Locate the cell with the specified text and output its [x, y] center coordinate. 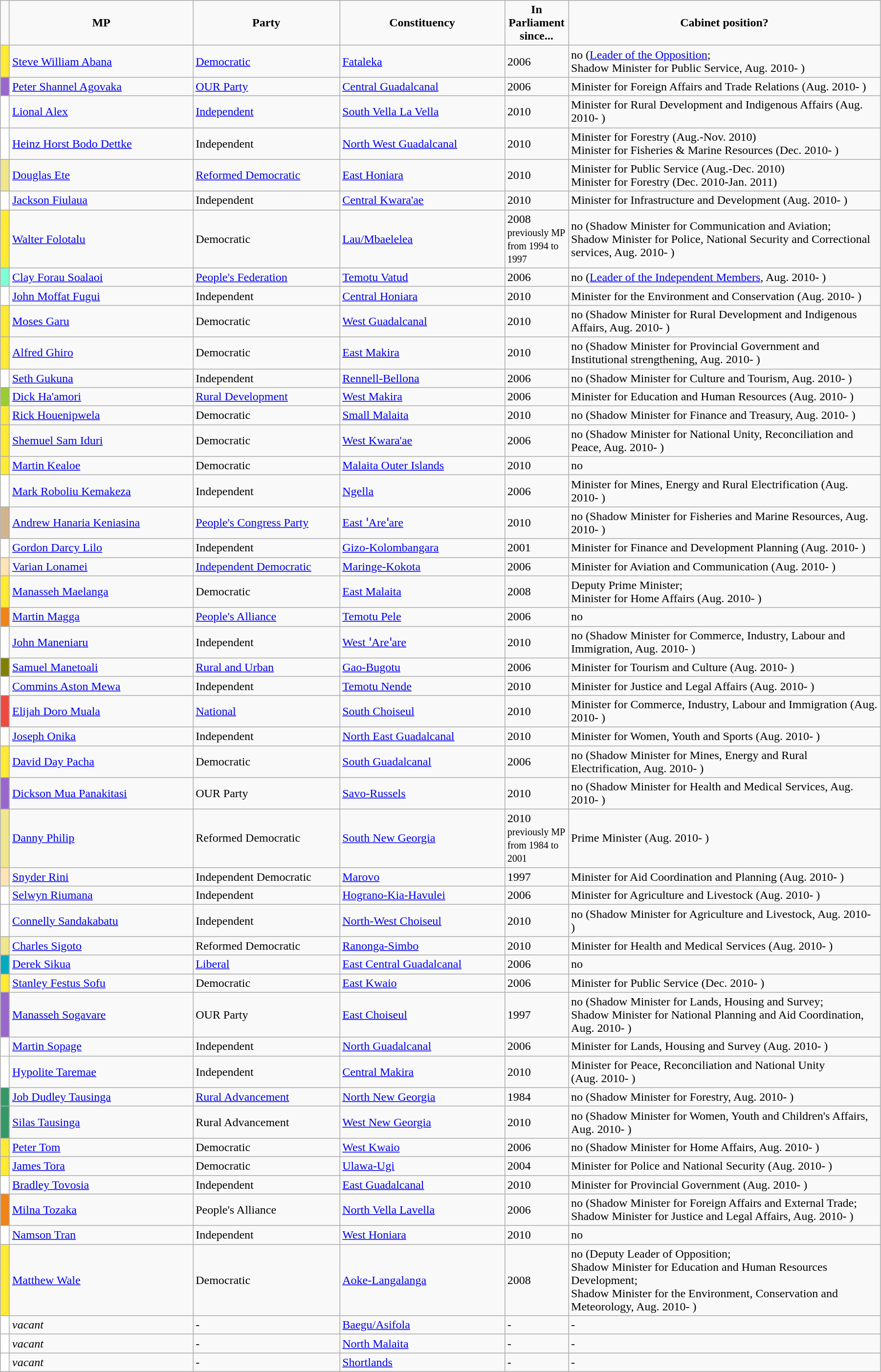
John Moffat Fugui [101, 296]
Douglas Ete [101, 175]
Temotu Pele [422, 617]
no (Shadow Minister for Fisheries and Marine Resources, Aug. 2010- ) [725, 523]
Minister for Aid Coordination and Planning (Aug. 2010- ) [725, 877]
Minister for Tourism and Culture (Aug. 2010- ) [725, 667]
North Guadalcanal [422, 1046]
James Tora [101, 1166]
2010previously MP from 1984 to 2001 [536, 839]
no (Shadow Minister for Commerce, Industry, Labour and Immigration, Aug. 2010- ) [725, 642]
Minister for Aviation and Communication (Aug. 2010- ) [725, 566]
Varian Lonamei [101, 566]
East ꞌAreꞌare [422, 523]
Steve William Abana [101, 62]
Joseph Onika [101, 736]
Selwyn Riumana [101, 895]
Peter Tom [101, 1147]
no (Leader of the Opposition;Shadow Minister for Public Service, Aug. 2010- ) [725, 62]
Danny Philip [101, 839]
Walter Folotalu [101, 239]
North-West Choiseul [422, 921]
2001 [536, 548]
Fataleka [422, 62]
Rural and Urban [266, 667]
Minister for Peace, Reconciliation and National Unity(Aug. 2010- ) [725, 1071]
Minister for Health and Medical Services (Aug. 2010- ) [725, 946]
Temotu Nende [422, 686]
West Guadalcanal [422, 321]
no (Shadow Minister for Home Affairs, Aug. 2010- ) [725, 1147]
National [266, 711]
Minister for Education and Human Resources (Aug. 2010- ) [725, 397]
no (Shadow Minister for Mines, Energy and Rural Electrification, Aug. 2010- ) [725, 762]
Minister for Lands, Housing and Survey (Aug. 2010- ) [725, 1046]
Job Dudley Tausinga [101, 1097]
Minister for the Environment and Conservation (Aug. 2010- ) [725, 296]
no (Shadow Minister for Communication and Aviation;Shadow Minister for Police, National Security and Correctional services, Aug. 2010- ) [725, 239]
Minister for Mines, Energy and Rural Electrification (Aug. 2010- ) [725, 491]
North Vella Lavella [422, 1210]
Peter Shannel Agovaka [101, 87]
Rural Development [266, 397]
West ꞌAreꞌare [422, 642]
Cabinet position? [725, 23]
Alfred Ghiro [101, 353]
In Parliament since... [536, 23]
no (Shadow Minister for Forestry, Aug. 2010- ) [725, 1097]
Minister for Public Service (Dec. 2010- ) [725, 983]
Connelly Sandakabatu [101, 921]
East Choiseul [422, 1015]
Rick Houenipwela [101, 415]
Central Guadalcanal [422, 87]
Deputy Prime Minister;Minister for Home Affairs (Aug. 2010- ) [725, 591]
North East Guadalcanal [422, 736]
Gordon Darcy Lilo [101, 548]
Clay Forau Soalaoi [101, 277]
South Vella La Vella [422, 111]
South Guadalcanal [422, 762]
West Kwaio [422, 1147]
West New Georgia [422, 1122]
Silas Tausinga [101, 1122]
Manasseh Sogavare [101, 1015]
North New Georgia [422, 1097]
Central Makira [422, 1071]
Martin Kealoe [101, 466]
West Honiara [422, 1235]
Minister for Public Service (Aug.-Dec. 2010)Minister for Forestry (Dec. 2010-Jan. 2011) [725, 175]
Moses Garu [101, 321]
Elijah Doro Muala [101, 711]
Minister for Provincial Government (Aug. 2010- ) [725, 1184]
Maringe-Kokota [422, 566]
Ulawa-Ugi [422, 1166]
North Malaita [422, 1344]
Andrew Hanaria Keniasina [101, 523]
Prime Minister (Aug. 2010- ) [725, 839]
2004 [536, 1166]
Baegu/Asifola [422, 1325]
North West Guadalcanal [422, 144]
Dickson Mua Panakitasi [101, 794]
Lional Alex [101, 111]
People's Congress Party [266, 523]
Stanley Festus Sofu [101, 983]
Gao-Bugotu [422, 667]
no (Shadow Minister for Women, Youth and Children's Affairs, Aug. 2010- ) [725, 1122]
Minister for Rural Development and Indigenous Affairs (Aug. 2010- ) [725, 111]
Small Malaita [422, 415]
no (Shadow Minister for National Unity, Reconciliation and Peace, Aug. 2010- ) [725, 441]
Heinz Horst Bodo Dettke [101, 144]
East Honiara [422, 175]
Malaita Outer Islands [422, 466]
Minister for Agriculture and Livestock (Aug. 2010- ) [725, 895]
no (Shadow Minister for Foreign Affairs and External Trade;Shadow Minister for Justice and Legal Affairs, Aug. 2010- ) [725, 1210]
no (Shadow Minister for Rural Development and Indigenous Affairs, Aug. 2010- ) [725, 321]
East Central Guadalcanal [422, 964]
Ranonga-Simbo [422, 946]
no (Leader of the Independent Members, Aug. 2010- ) [725, 277]
Dick Ha'amori [101, 397]
Hograno-Kia-Havulei [422, 895]
Minister for Finance and Development Planning (Aug. 2010- ) [725, 548]
Derek Sikua [101, 964]
East Guadalcanal [422, 1184]
Charles Sigoto [101, 946]
Samuel Manetoali [101, 667]
Marovo [422, 877]
West Kwara'ae [422, 441]
Snyder Rini [101, 877]
Gizo-Kolombangara [422, 548]
Minister for Justice and Legal Affairs (Aug. 2010- ) [725, 686]
Central Honiara [422, 296]
MP [101, 23]
South New Georgia [422, 839]
Temotu Vatud [422, 277]
no (Shadow Minister for Health and Medical Services, Aug. 2010- ) [725, 794]
Bradley Tovosia [101, 1184]
Matthew Wale [101, 1280]
Minister for Infrastructure and Development (Aug. 2010- ) [725, 200]
Martin Magga [101, 617]
People's Federation [266, 277]
Minister for Police and National Security (Aug. 2010- ) [725, 1166]
no (Shadow Minister for Finance and Treasury, Aug. 2010- ) [725, 415]
no (Shadow Minister for Lands, Housing and Survey;Shadow Minister for National Planning and Aid Coordination, Aug. 2010- ) [725, 1015]
no (Shadow Minister for Culture and Tourism, Aug. 2010- ) [725, 378]
Manasseh Maelanga [101, 591]
South Choiseul [422, 711]
Minister for Women, Youth and Sports (Aug. 2010- ) [725, 736]
Aoke-Langalanga [422, 1280]
Ngella [422, 491]
Minister for Foreign Affairs and Trade Relations (Aug. 2010- ) [725, 87]
1984 [536, 1097]
no (Shadow Minister for Agriculture and Livestock, Aug. 2010- ) [725, 921]
Rennell-Bellona [422, 378]
David Day Pacha [101, 762]
no (Shadow Minister for Provincial Government and Institutional strengthening, Aug. 2010- ) [725, 353]
East Malaita [422, 591]
Liberal [266, 964]
Hypolite Taremae [101, 1071]
John Maneniaru [101, 642]
Seth Gukuna [101, 378]
Namson Tran [101, 1235]
Party [266, 23]
Martin Sopage [101, 1046]
West Makira [422, 397]
Commins Aston Mewa [101, 686]
Mark Roboliu Kemakeza [101, 491]
Central Kwara'ae [422, 200]
Minister for Commerce, Industry, Labour and Immigration (Aug. 2010- ) [725, 711]
East Kwaio [422, 983]
East Makira [422, 353]
Minister for Forestry (Aug.-Nov. 2010)Minister for Fisheries & Marine Resources (Dec. 2010- ) [725, 144]
Jackson Fiulaua [101, 200]
Shortlands [422, 1362]
Shemuel Sam Iduri [101, 441]
Constituency [422, 23]
Savo-Russels [422, 794]
2008previously MP from 1994 to 1997 [536, 239]
Lau/Mbaelelea [422, 239]
Milna Tozaka [101, 1210]
